Return [x, y] of the center of cell containing provided text 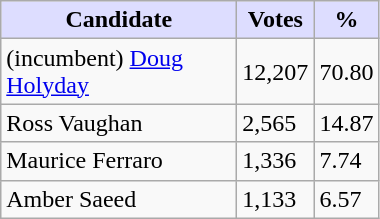
6.57 [346, 199]
12,207 [276, 72]
Candidate [119, 20]
1,336 [276, 161]
% [346, 20]
1,133 [276, 199]
Amber Saeed [119, 199]
Maurice Ferraro [119, 161]
Ross Vaughan [119, 123]
Votes [276, 20]
7.74 [346, 161]
2,565 [276, 123]
70.80 [346, 72]
(incumbent) Doug Holyday [119, 72]
14.87 [346, 123]
